For the text-containing cell, return its midpoint in [x, y] coordinate format. 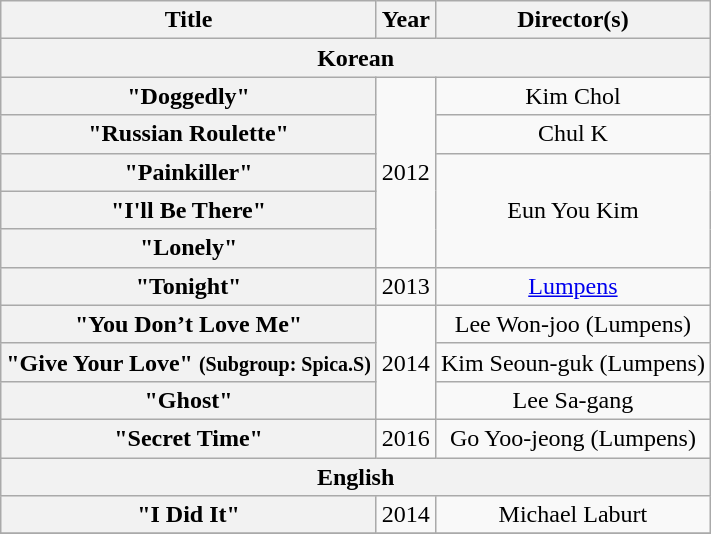
"Give Your Love" (Subgroup: Spica.S) [189, 362]
Eun You Kim [572, 210]
Title [189, 20]
Kim Chol [572, 96]
2012 [406, 172]
Michael Laburt [572, 515]
"I'll Be There" [189, 210]
Korean [356, 58]
"Lonely" [189, 248]
Go Yoo-jeong (Lumpens) [572, 438]
"Painkiller" [189, 172]
Director(s) [572, 20]
"You Don’t Love Me" [189, 324]
"I Did It" [189, 515]
Lee Sa-gang [572, 400]
2016 [406, 438]
"Secret Time" [189, 438]
English [356, 477]
Lee Won-joo (Lumpens) [572, 324]
Kim Seoun-guk (Lumpens) [572, 362]
Chul K [572, 134]
2013 [406, 286]
Lumpens [572, 286]
Year [406, 20]
"Tonight" [189, 286]
"Russian Roulette" [189, 134]
"Ghost" [189, 400]
"Doggedly" [189, 96]
